Find where the given text appears and provide that cell's center as (x, y) coordinate. 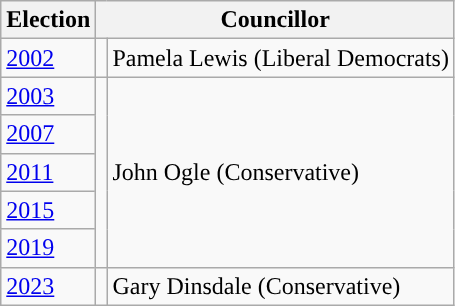
Councillor (276, 20)
John Ogle (Conservative) (281, 172)
Gary Dinsdale (Conservative) (281, 286)
2023 (48, 286)
2011 (48, 172)
2007 (48, 134)
2002 (48, 58)
Pamela Lewis (Liberal Democrats) (281, 58)
Election (48, 20)
2019 (48, 248)
2015 (48, 210)
2003 (48, 96)
